Output the (x, y) coordinate of the center of the cell containing the given text.  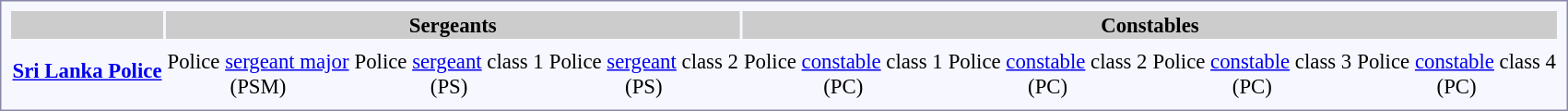
Police constable class 2(PC) (1047, 74)
Police sergeant class 1(PS) (449, 74)
Police sergeant major(PSM) (258, 74)
Police sergeant class 2(PS) (643, 74)
Police constable class 4(PC) (1456, 74)
Police constable class 1(PC) (843, 74)
Sri Lanka Police (87, 70)
Constables (1149, 25)
Sergeants (453, 25)
Police constable class 3(PC) (1252, 74)
